From the cell containing the given text, extract its center point as [X, Y] coordinate. 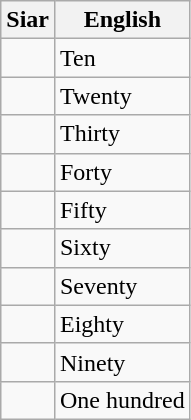
English [122, 20]
Thirty [122, 134]
Sixty [122, 248]
Siar [28, 20]
Twenty [122, 96]
Fifty [122, 210]
Ninety [122, 362]
Forty [122, 172]
One hundred [122, 400]
Seventy [122, 286]
Eighty [122, 324]
Ten [122, 58]
